Output the (X, Y) coordinate of the center of the cell containing the given text.  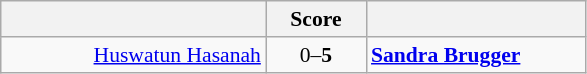
Score (316, 19)
Sandra Brugger (476, 55)
0–5 (316, 55)
Huswatun Hasanah (134, 55)
